Locate the cell with the specified text and output its [X, Y] center coordinate. 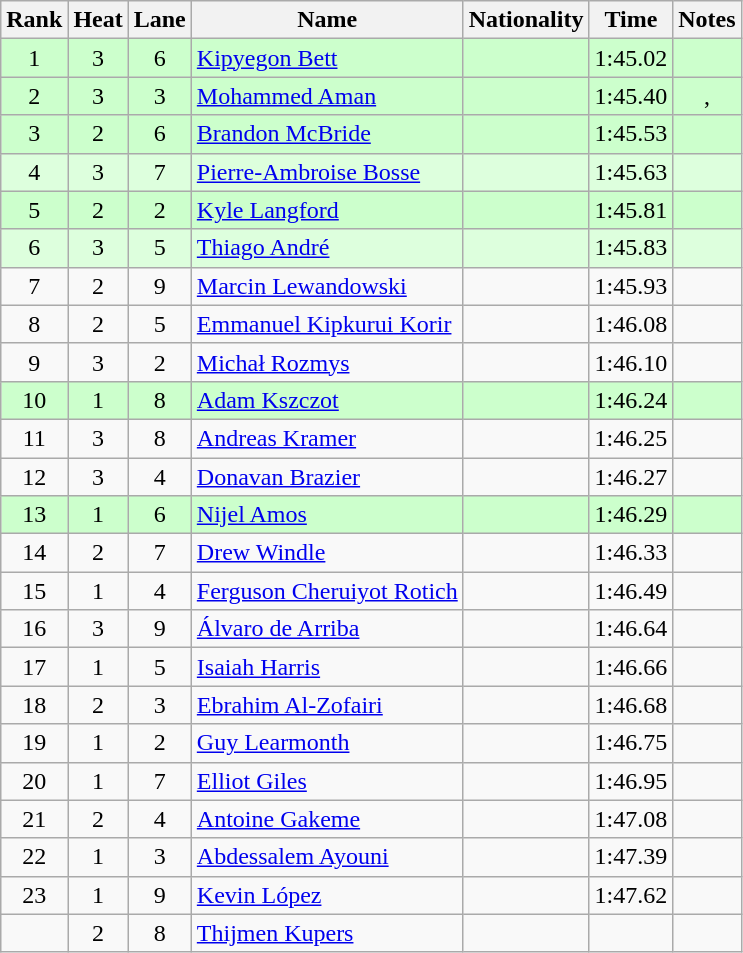
Rank [34, 20]
1:46.25 [631, 438]
Brandon McBride [327, 134]
12 [34, 477]
1:45.63 [631, 172]
23 [34, 895]
Heat [98, 20]
1:46.64 [631, 629]
Marcin Lewandowski [327, 286]
19 [34, 743]
1:45.81 [631, 210]
13 [34, 515]
1:46.75 [631, 743]
Lane [160, 20]
18 [34, 705]
Mohammed Aman [327, 96]
1:46.27 [631, 477]
Nationality [526, 20]
1:45.93 [631, 286]
1:46.10 [631, 362]
21 [34, 819]
Abdessalem Ayouni [327, 857]
20 [34, 781]
1:47.39 [631, 857]
Ebrahim Al-Zofairi [327, 705]
22 [34, 857]
1:45.02 [631, 58]
1:46.49 [631, 591]
1:46.66 [631, 667]
10 [34, 400]
Andreas Kramer [327, 438]
Ferguson Cheruiyot Rotich [327, 591]
Kyle Langford [327, 210]
14 [34, 553]
1:45.83 [631, 248]
Name [327, 20]
17 [34, 667]
Drew Windle [327, 553]
Álvaro de Arriba [327, 629]
Guy Learmonth [327, 743]
1:47.62 [631, 895]
Thijmen Kupers [327, 933]
1:47.08 [631, 819]
Michał Rozmys [327, 362]
Donavan Brazier [327, 477]
Pierre-Ambroise Bosse [327, 172]
Elliot Giles [327, 781]
Kipyegon Bett [327, 58]
1:45.53 [631, 134]
1:46.33 [631, 553]
, [707, 96]
1:46.68 [631, 705]
Nijel Amos [327, 515]
Time [631, 20]
Antoine Gakeme [327, 819]
16 [34, 629]
1:46.29 [631, 515]
Isaiah Harris [327, 667]
Kevin López [327, 895]
1:46.08 [631, 324]
1:46.24 [631, 400]
Adam Kszczot [327, 400]
1:45.40 [631, 96]
Thiago André [327, 248]
Notes [707, 20]
Emmanuel Kipkurui Korir [327, 324]
11 [34, 438]
1:46.95 [631, 781]
15 [34, 591]
